Return the [x, y] coordinate for the center point of the cell that contains the specified text.  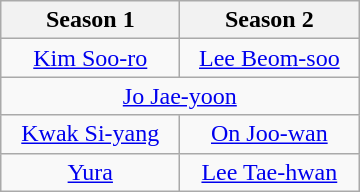
Lee Beom-soo [270, 58]
Jo Jae-yoon [180, 96]
Kwak Si-yang [90, 134]
Season 1 [90, 20]
Lee Tae-hwan [270, 172]
On Joo-wan [270, 134]
Kim Soo-ro [90, 58]
Yura [90, 172]
Season 2 [270, 20]
